Return [x, y] of the center of cell containing provided text 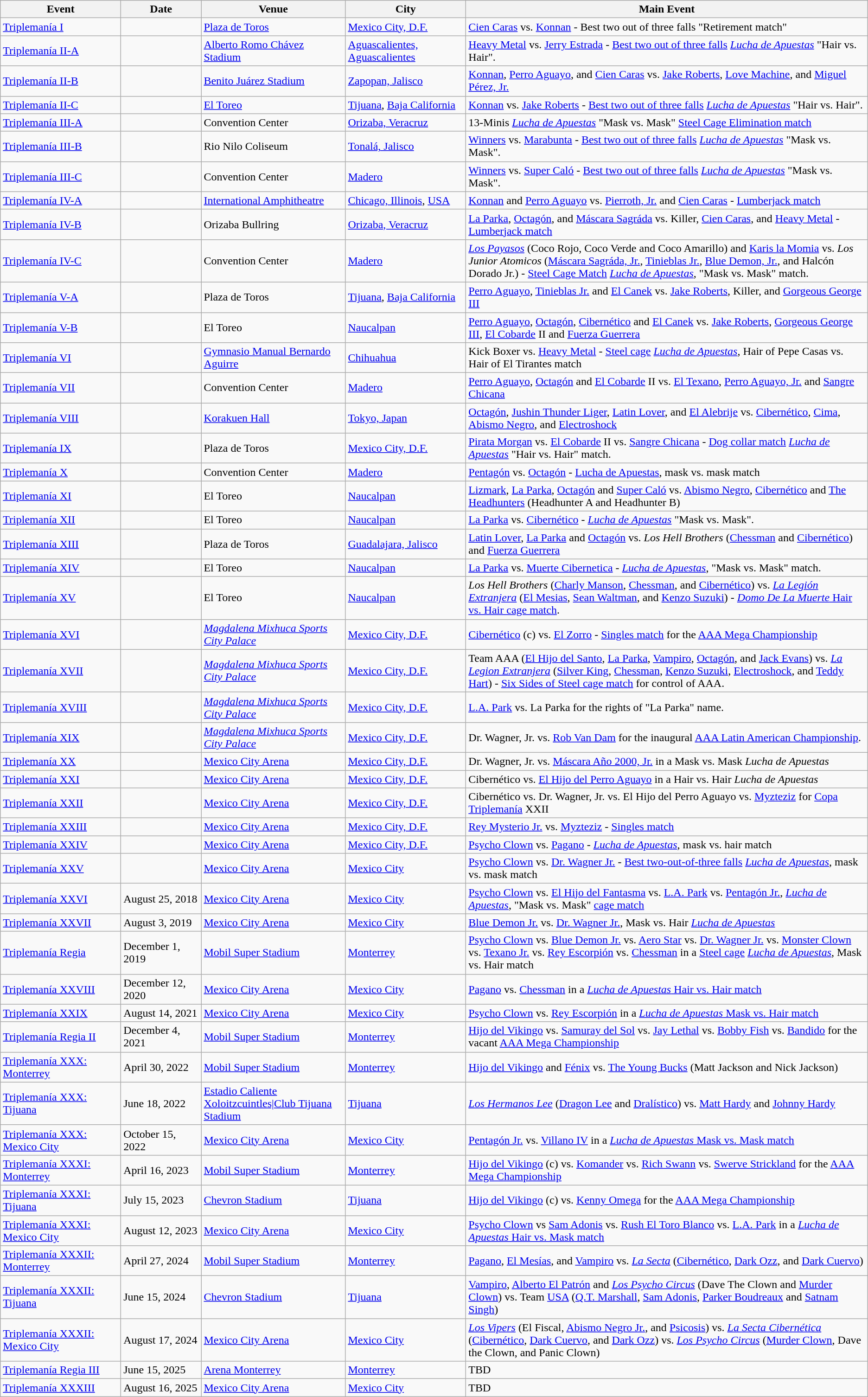
Tokyo, Japan [406, 418]
Triplemanía XXX: Mexico City [61, 1140]
Alberto Romo Chávez Stadium [274, 51]
June 18, 2022 [161, 1103]
Triplemanía XXIX [61, 1013]
Rey Mysterio Jr. vs. Myzteziz - Singles match [667, 827]
Triplemanía X [61, 472]
August 12, 2023 [161, 1230]
Triplemanía IV-A [61, 200]
August 14, 2021 [161, 1013]
Winners vs. Marabunta - Best two out of three falls Lucha de Apuestas "Mask vs. Mask". [667, 147]
April 27, 2024 [161, 1261]
Triplemanía II-C [61, 105]
Hijo del Vikingo (c) vs. Kenny Omega for the AAA Mega Championship [667, 1200]
Kick Boxer vs. Heavy Metal - Steel cage Lucha de Apuestas, Hair of Pepe Casas vs. Hair of El Tirantes match [667, 358]
December 4, 2021 [161, 1037]
Benito Juárez Stadium [274, 81]
Triplemanía XVI [61, 634]
December 1, 2019 [161, 953]
Konnan, Perro Aguayo, and Cien Caras vs. Jake Roberts, Love Machine, and Miguel Pérez, Jr. [667, 81]
Pentagón Jr. vs. Villano IV in a Lucha de Apuestas Mask vs. Mask match [667, 1140]
Perro Aguayo, Octagón and El Cobarde II vs. El Texano, Perro Aguayo, Jr. and Sangre Chicana [667, 388]
October 15, 2022 [161, 1140]
Date [161, 9]
Triplemanía XXI [61, 779]
La Parka vs. Muerte Cibernetica - Lucha de Apuestas, "Mask vs. Mask" match. [667, 568]
Triplemanía XXXI: Monterrey [61, 1170]
June 15, 2025 [161, 1370]
Cibernético vs. Dr. Wagner, Jr. vs. El Hijo del Perro Aguayo vs. Myzteziz for Copa Triplemanía XXII [667, 803]
August 3, 2019 [161, 923]
Heavy Metal vs. Jerry Estrada - Best two out of three falls Lucha de Apuestas "Hair vs. Hair". [667, 51]
Tonalá, Jalisco [406, 147]
Triplemanía XXIV [61, 845]
Triplemanía IX [61, 448]
13-Minis Lucha de Apuestas "Mask vs. Mask" Steel Cage Elimination match [667, 122]
Venue [274, 9]
Triplemanía XXVIII [61, 989]
Triplemanía XXX: Tijuana [61, 1103]
La Parka, Octagón, and Máscara Sagráda vs. Killer, Cien Caras, and Heavy Metal - Lumberjack match [667, 224]
L.A. Park vs. La Parka for the rights of "La Parka" name. [667, 707]
Aguascalientes, Aguascalientes [406, 51]
Triplemanía I [61, 27]
Triplemanía XV [61, 598]
Chicago, Illinois, USA [406, 200]
Triplemanía XII [61, 520]
Konnan and Perro Aguayo vs. Pierroth, Jr. and Cien Caras - Lumberjack match [667, 200]
Triplemanía Regia II [61, 1037]
August 25, 2018 [161, 899]
Triplemanía IV-B [61, 224]
Arena Monterrey [274, 1370]
Perro Aguayo, Tinieblas Jr. and El Canek vs. Jake Roberts, Killer, and Gorgeous George III [667, 297]
La Parka vs. Cibernético - Lucha de Apuestas "Mask vs. Mask". [667, 520]
Triplemanía VII [61, 388]
Triplemanía XXXI: Tijuana [61, 1200]
Gymnasio Manual Bernardo Aguirre [274, 358]
Triplemanía XXV [61, 868]
Chihuahua [406, 358]
Triplemanía XIX [61, 737]
Triplemanía XXX: Monterrey [61, 1067]
Triplemanía VIII [61, 418]
Konnan vs. Jake Roberts - Best two out of three falls Lucha de Apuestas "Hair vs. Hair". [667, 105]
Psycho Clown vs. Rey Escorpión in a Lucha de Apuestas Mask vs. Hair match [667, 1013]
Guadalajara, Jalisco [406, 544]
Triplemanía II-A [61, 51]
Triplemanía XX [61, 761]
Triplemanía XXXII: Tijuana [61, 1297]
July 15, 2023 [161, 1200]
Estadio Caliente Xoloitzcuintles|Club Tijuana Stadium [274, 1103]
Triplemanía XVII [61, 671]
Triplemanía XXXII: Monterrey [61, 1261]
Cibernético vs. El Hijo del Perro Aguayo in a Hair vs. Hair Lucha de Apuestas [667, 779]
Cibernético (c) vs. El Zorro - Singles match for the AAA Mega Championship [667, 634]
Triplemanía XXVII [61, 923]
Triplemanía III-B [61, 147]
Psycho Clown vs. Pagano - Lucha de Apuestas, mask vs. hair match [667, 845]
Triplemanía V-A [61, 297]
Triplemanía XXXI: Mexico City [61, 1230]
Winners vs. Super Caló - Best two out of three falls Lucha de Apuestas "Mask vs. Mask". [667, 176]
Triplemanía XXXII: Mexico City [61, 1340]
Hijo del Vikingo and Fénix vs. The Young Bucks (Matt Jackson and Nick Jackson) [667, 1067]
April 16, 2023 [161, 1170]
Triplemanía XIV [61, 568]
Triplemanía XXII [61, 803]
Triplemanía XIII [61, 544]
Blue Demon Jr. vs. Dr. Wagner Jr., Mask vs. Hair Lucha de Apuestas [667, 923]
Psycho Clown vs. Dr. Wagner Jr. - Best two-out-of-three falls Lucha de Apuestas, mask vs. mask match [667, 868]
Los Hermanos Lee (Dragon Lee and Dralístico) vs. Matt Hardy and Johnny Hardy [667, 1103]
Zapopan, Jalisco [406, 81]
Triplemanía II-B [61, 81]
August 17, 2024 [161, 1340]
Cien Caras vs. Konnan - Best two out of three falls "Retirement match" [667, 27]
Hijo del Vikingo (c) vs. Komander vs. Rich Swann vs. Swerve Strickland for the AAA Mega Championship [667, 1170]
Octagón, Jushin Thunder Liger, Latin Lover, and El Alebrije vs. Cibernético, Cima, Abismo Negro, and Electroshock [667, 418]
Triplemanía Regia [61, 953]
Main Event [667, 9]
Pentagón vs. Octagón - Lucha de Apuestas, mask vs. mask match [667, 472]
Hijo del Vikingo vs. Samuray del Sol vs. Jay Lethal vs. Bobby Fish vs. Bandido for the vacant AAA Mega Championship [667, 1037]
Triplemanía VI [61, 358]
Latin Lover, La Parka and Octagón vs. Los Hell Brothers (Chessman and Cibernético) and Fuerza Guerrera [667, 544]
Orizaba Bullring [274, 224]
Lizmark, La Parka, Octagón and Super Caló vs. Abismo Negro, Cibernético and The Headhunters (Headhunter A and Headhunter B) [667, 496]
Triplemanía Regia III [61, 1370]
Event [61, 9]
City [406, 9]
Rio Nilo Coliseum [274, 147]
April 30, 2022 [161, 1067]
Triplemanía III-C [61, 176]
Triplemanía III-A [61, 122]
Triplemanía XI [61, 496]
International Amphitheatre [274, 200]
Korakuen Hall [274, 418]
Triplemanía XXVI [61, 899]
June 15, 2024 [161, 1297]
Pagano vs. Chessman in a Lucha de Apuestas Hair vs. Hair match [667, 989]
Triplemanía XVIII [61, 707]
Triplemanía XXXIII [61, 1388]
August 16, 2025 [161, 1388]
Psycho Clown vs Sam Adonis vs. Rush El Toro Blanco vs. L.A. Park in a Lucha de Apuestas Hair vs. Mask match [667, 1230]
Triplemanía V-B [61, 327]
December 12, 2020 [161, 989]
Dr. Wagner, Jr. vs. Rob Van Dam for the inaugural AAA Latin American Championship. [667, 737]
Triplemanía XXIII [61, 827]
Dr. Wagner, Jr. vs. Máscara Año 2000, Jr. in a Mask vs. Mask Lucha de Apuestas [667, 761]
Pagano, El Mesías, and Vampiro vs. La Secta (Cibernético, Dark Ozz, and Dark Cuervo) [667, 1261]
Pirata Morgan vs. El Cobarde II vs. Sangre Chicana - Dog collar match Lucha de Apuestas "Hair vs. Hair" match. [667, 448]
Triplemanía IV-C [61, 261]
Perro Aguayo, Octagón, Cibernético and El Canek vs. Jake Roberts, Gorgeous George III, El Cobarde II and Fuerza Guerrera [667, 327]
Psycho Clown vs. El Hijo del Fantasma vs. L.A. Park vs. Pentagón Jr., Lucha de Apuestas, "Mask vs. Mask" cage match [667, 899]
